Pinpoint the cell where the given text exists, returning its [x, y] midpoint coordinate. 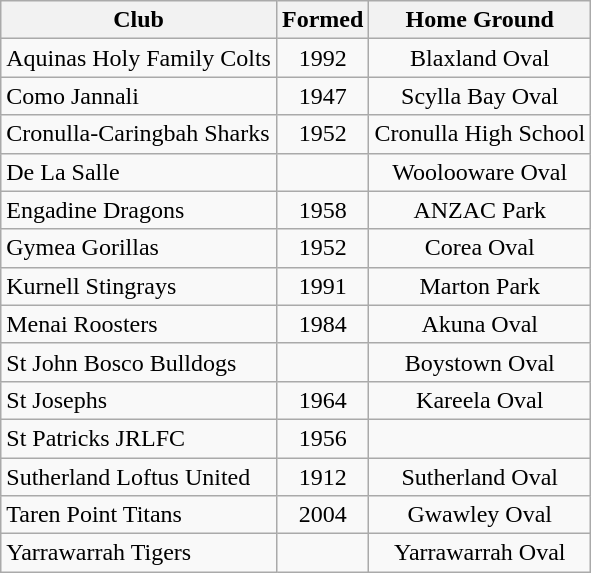
St Josephs [139, 400]
Taren Point Titans [139, 515]
Aquinas Holy Family Colts [139, 58]
ANZAC Park [480, 210]
Gwawley Oval [480, 515]
St John Bosco Bulldogs [139, 362]
Kurnell Stingrays [139, 286]
Formed [322, 20]
Woolooware Oval [480, 172]
1947 [322, 96]
Marton Park [480, 286]
Yarrawarrah Tigers [139, 553]
Corea Oval [480, 248]
Home Ground [480, 20]
Sutherland Loftus United [139, 477]
Sutherland Oval [480, 477]
Boystown Oval [480, 362]
Cronulla-Caringbah Sharks [139, 134]
Gymea Gorillas [139, 248]
1958 [322, 210]
Scylla Bay Oval [480, 96]
Kareela Oval [480, 400]
1964 [322, 400]
Akuna Oval [480, 324]
Como Jannali [139, 96]
1912 [322, 477]
Cronulla High School [480, 134]
Menai Roosters [139, 324]
De La Salle [139, 172]
1984 [322, 324]
Club [139, 20]
1956 [322, 438]
Blaxland Oval [480, 58]
1991 [322, 286]
Engadine Dragons [139, 210]
1992 [322, 58]
St Patricks JRLFC [139, 438]
Yarrawarrah Oval [480, 553]
2004 [322, 515]
